From the cell containing the given text, extract its center point as [x, y] coordinate. 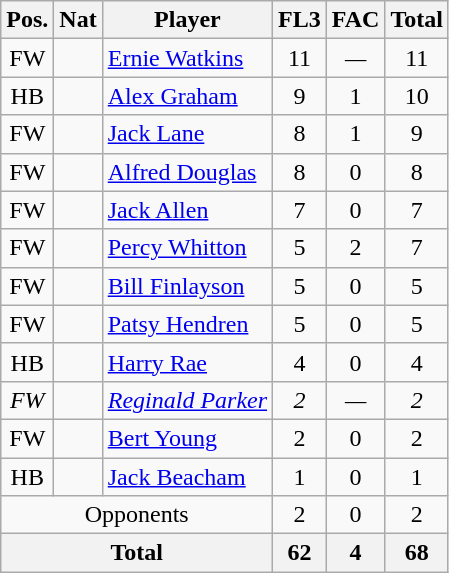
62 [300, 553]
Opponents [137, 515]
Pos. [28, 20]
Patsy Hendren [187, 324]
Jack Lane [187, 134]
Ernie Watkins [187, 58]
Harry Rae [187, 362]
Alex Graham [187, 96]
Percy Whitton [187, 248]
Alfred Douglas [187, 172]
Jack Allen [187, 210]
10 [417, 96]
68 [417, 553]
Jack Beacham [187, 477]
Nat [78, 20]
FL3 [300, 20]
Player [187, 20]
FAC [356, 20]
Bert Young [187, 438]
Reginald Parker [187, 400]
Bill Finlayson [187, 286]
